Return [X, Y] of the center of cell containing provided text 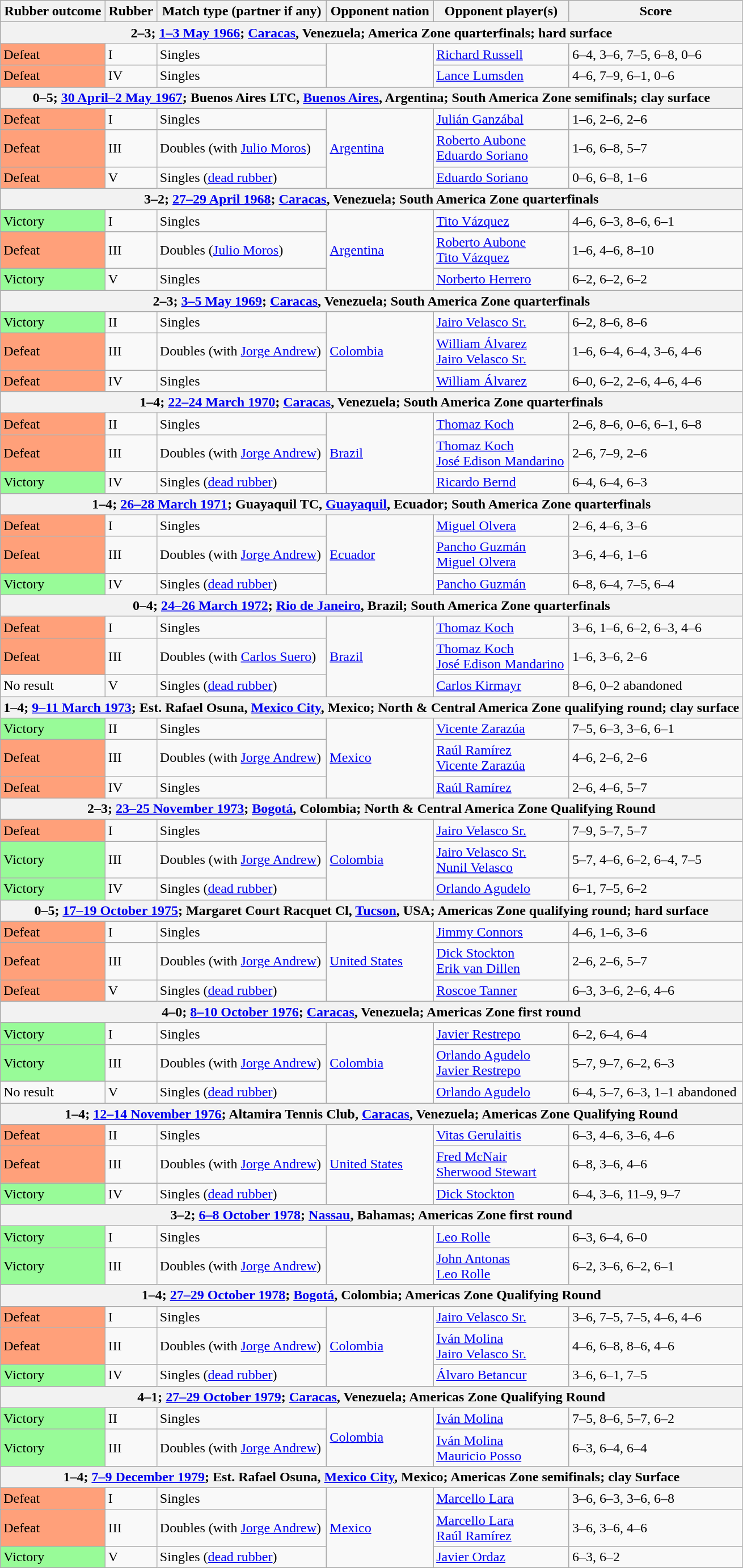
5–7, 9–7, 6–2, 6–3 [656, 1062]
6–3, 6–4, 6–4 [656, 1448]
Match type (partner if any) [242, 11]
Tito Vázquez [501, 221]
2–6, 7–9, 2–6 [656, 454]
Carlos Kirmayr [501, 685]
4–1; 27–29 October 1979; Caracas, Venezuela; Americas Zone Qualifying Round [372, 1397]
6–3, 6–4, 6–0 [656, 1237]
Lance Lumsden [501, 76]
Dick StocktonErik van Dillen [501, 961]
Iván Molina [501, 1418]
6–2, 6–2, 6–2 [656, 279]
6–8, 6–4, 7–5, 6–4 [656, 584]
7–9, 5–7, 5–7 [656, 830]
6–1, 7–5, 6–2 [656, 889]
Orlando AgudeloJavier Restrepo [501, 1062]
8–6, 0–2 abandoned [656, 685]
Opponent player(s) [501, 11]
Leo Rolle [501, 1237]
2–6, 4–6, 5–7 [656, 787]
0–6, 6–8, 1–6 [656, 177]
Pancho GuzmánMiguel Olvera [501, 554]
1–4; 7–9 December 1979; Est. Rafael Osuna, Mexico City, Mexico; Americas Zone semifinals; clay Surface [372, 1477]
1–4; 9–11 March 1973; Est. Rafael Osuna, Mexico City, Mexico; North & Central America Zone qualifying round; clay surface [372, 707]
Richard Russell [501, 54]
Ricardo Bernd [501, 482]
3–6, 6–1, 7–5 [656, 1375]
Roscoe Tanner [501, 990]
Rubber outcome [53, 11]
4–6, 1–6, 3–6 [656, 932]
Rubber [130, 11]
1–4; 22–24 March 1970; Caracas, Venezuela; South America Zone quarterfinals [372, 402]
William Álvarez [501, 381]
6–4, 6–4, 6–3 [656, 482]
0–5; 17–19 October 1975; Margaret Court Racquet Cl, Tucson, USA; Americas Zone qualifying round; hard surface [372, 910]
1–4; 26–28 March 1971; Guayaquil TC, Guayaquil, Ecuador; South America Zone quarterfinals [372, 504]
Ecuador [380, 554]
Jairo Velasco Sr.Nunil Velasco [501, 859]
6–0, 6–2, 2–6, 4–6, 4–6 [656, 381]
6–4, 3–6, 11–9, 9–7 [656, 1194]
1–4; 27–29 October 1978; Bogotá, Colombia; Americas Zone Qualifying Round [372, 1295]
Álvaro Betancur [501, 1375]
William ÁlvarezJairo Velasco Sr. [501, 351]
2–3; 1–3 May 1966; Caracas, Venezuela; America Zone quarterfinals; hard surface [372, 33]
6–2, 8–6, 8–6 [656, 323]
Roberto AuboneEduardo Soriano [501, 149]
Doubles (Julio Moros) [242, 249]
6–4, 3–6, 7–5, 6–8, 0–6 [656, 54]
3–2; 27–29 April 1968; Caracas, Venezuela; South America Zone quarterfinals [372, 199]
Javier Ordaz [501, 1557]
6–3, 3–6, 2–6, 4–6 [656, 990]
Marcello LaraRaúl Ramírez [501, 1527]
5–7, 4–6, 6–2, 6–4, 7–5 [656, 859]
Doubles (with Julio Moros) [242, 149]
Score [656, 11]
6–2, 6–4, 6–4 [656, 1033]
3–6, 4–6, 1–6 [656, 554]
1–6, 2–6, 2–6 [656, 119]
3–6, 3–6, 4–6 [656, 1527]
1–6, 3–6, 2–6 [656, 656]
6–4, 5–7, 6–3, 1–1 abandoned [656, 1092]
6–2, 3–6, 6–2, 6–1 [656, 1266]
1–4; 12–14 November 1976; Altamira Tennis Club, Caracas, Venezuela; Americas Zone Qualifying Round [372, 1114]
3–6, 1–6, 6–2, 6–3, 4–6 [656, 627]
Eduardo Soriano [501, 177]
Vicente Zarazúa [501, 729]
Miguel Olvera [501, 526]
6–8, 3–6, 4–6 [656, 1164]
4–6, 6–3, 8–6, 6–1 [656, 221]
2–6, 8–6, 0–6, 6–1, 6–8 [656, 424]
2–3; 23–25 November 1973; Bogotá, Colombia; North & Central America Zone Qualifying Round [372, 809]
2–6, 4–6, 3–6 [656, 526]
4–6, 7–9, 6–1, 0–6 [656, 76]
0–5; 30 April–2 May 1967; Buenos Aires LTC, Buenos Aires, Argentina; South America Zone semifinals; clay surface [372, 98]
Raúl Ramírez [501, 787]
4–6, 2–6, 2–6 [656, 758]
Dick Stockton [501, 1194]
3–6, 6–3, 3–6, 6–8 [656, 1498]
Iván MolinaJairo Velasco Sr. [501, 1346]
3–6, 7–5, 7–5, 4–6, 4–6 [656, 1317]
2–3; 3–5 May 1969; Caracas, Venezuela; South America Zone quarterfinals [372, 301]
6–3, 4–6, 3–6, 4–6 [656, 1135]
Roberto AuboneTito Vázquez [501, 249]
John AntonasLeo Rolle [501, 1266]
7–5, 6–3, 3–6, 6–1 [656, 729]
Pancho Guzmán [501, 584]
Opponent nation [380, 11]
3–2; 6–8 October 1978; Nassau, Bahamas; Americas Zone first round [372, 1215]
7–5, 8–6, 5–7, 6–2 [656, 1418]
Iván MolinaMauricio Posso [501, 1448]
Doubles (with Carlos Suero) [242, 656]
4–0; 8–10 October 1976; Caracas, Venezuela; Americas Zone first round [372, 1012]
Jimmy Connors [501, 932]
1–6, 6–4, 6–4, 3–6, 4–6 [656, 351]
Marcello Lara [501, 1498]
Norberto Herrero [501, 279]
4–6, 6–8, 8–6, 4–6 [656, 1346]
2–6, 2–6, 5–7 [656, 961]
Vitas Gerulaitis [501, 1135]
1–6, 4–6, 8–10 [656, 249]
0–4; 24–26 March 1972; Rio de Janeiro, Brazil; South America Zone quarterfinals [372, 605]
1–6, 6–8, 5–7 [656, 149]
Julián Ganzábal [501, 119]
Fred McNairSherwood Stewart [501, 1164]
Javier Restrepo [501, 1033]
Raúl RamírezVicente Zarazúa [501, 758]
6–3, 6–2 [656, 1557]
